Output the [x, y] coordinate of the center of the cell containing the given text.  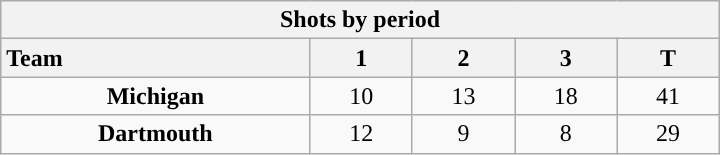
Shots by period [360, 20]
12 [361, 134]
13 [463, 96]
29 [668, 134]
Dartmouth [156, 134]
1 [361, 58]
Michigan [156, 96]
Team [156, 58]
2 [463, 58]
T [668, 58]
9 [463, 134]
10 [361, 96]
18 [566, 96]
41 [668, 96]
8 [566, 134]
3 [566, 58]
